Determine the [x, y] coordinate at the center of the cell enclosing the given text.  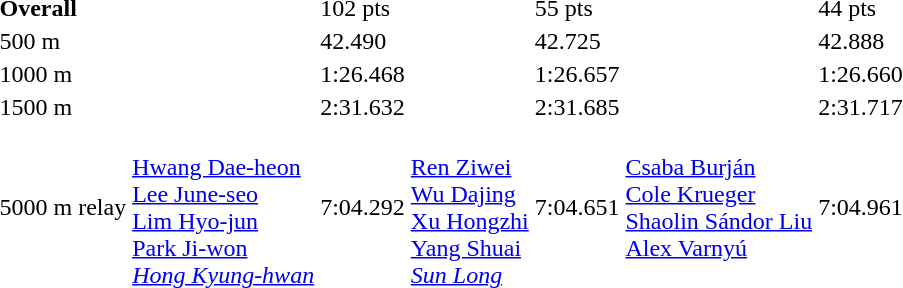
2:31.685 [577, 107]
42.725 [577, 41]
1:26.468 [363, 74]
2:31.632 [363, 107]
42.490 [363, 41]
1:26.657 [577, 74]
